Output the [x, y] coordinate of the center of the cell containing the given text.  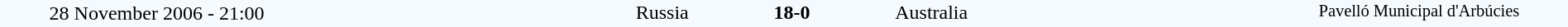
28 November 2006 - 21:00 [157, 13]
Australia [1082, 12]
18-0 [791, 12]
Pavelló Municipal d'Arbúcies [1419, 13]
Russia [501, 12]
